Identify which cell holds the provided text, then report its (X, Y) central coordinate. 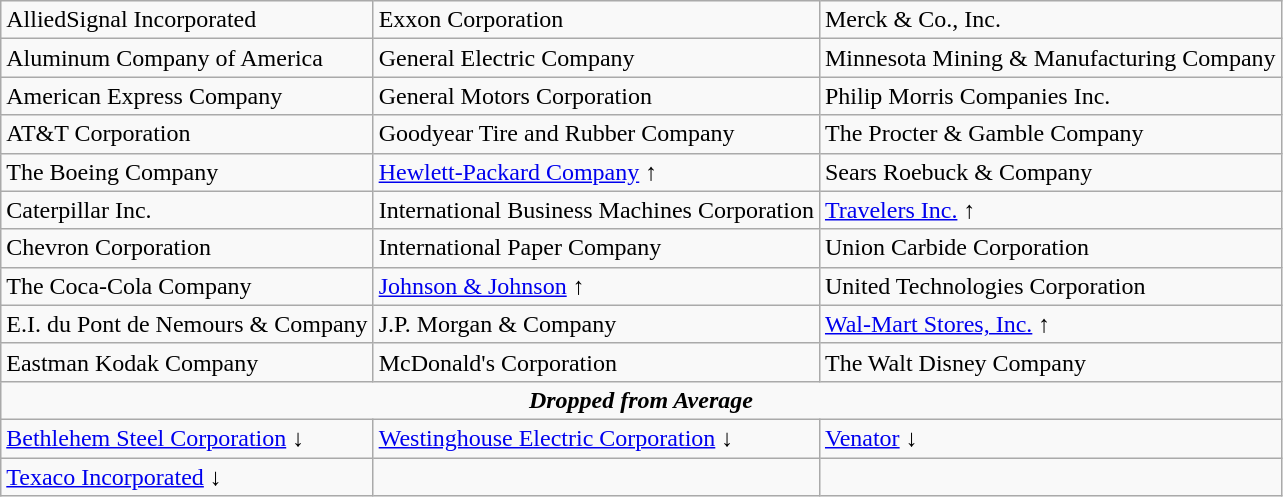
The Boeing Company (187, 172)
AT&T Corporation (187, 134)
Travelers Inc. ↑ (1050, 210)
E.I. du Pont de Nemours & Company (187, 324)
International Business Machines Corporation (596, 210)
Union Carbide Corporation (1050, 248)
General Electric Company (596, 58)
United Technologies Corporation (1050, 286)
Bethlehem Steel Corporation ↓ (187, 438)
Eastman Kodak Company (187, 362)
International Paper Company (596, 248)
American Express Company (187, 96)
Chevron Corporation (187, 248)
The Walt Disney Company (1050, 362)
Dropped from Average (641, 400)
Westinghouse Electric Corporation ↓ (596, 438)
Caterpillar Inc. (187, 210)
McDonald's Corporation (596, 362)
General Motors Corporation (596, 96)
Johnson & Johnson ↑ (596, 286)
Wal-Mart Stores, Inc. ↑ (1050, 324)
Sears Roebuck & Company (1050, 172)
Exxon Corporation (596, 20)
Aluminum Company of America (187, 58)
AlliedSignal Incorporated (187, 20)
Goodyear Tire and Rubber Company (596, 134)
Venator ↓ (1050, 438)
Texaco Incorporated ↓ (187, 477)
Philip Morris Companies Inc. (1050, 96)
Minnesota Mining & Manufacturing Company (1050, 58)
The Procter & Gamble Company (1050, 134)
The Coca-Cola Company (187, 286)
Hewlett-Packard Company ↑ (596, 172)
J.P. Morgan & Company (596, 324)
Merck & Co., Inc. (1050, 20)
